Detect which cell encompasses the target text, then output its [x, y] center coordinate. 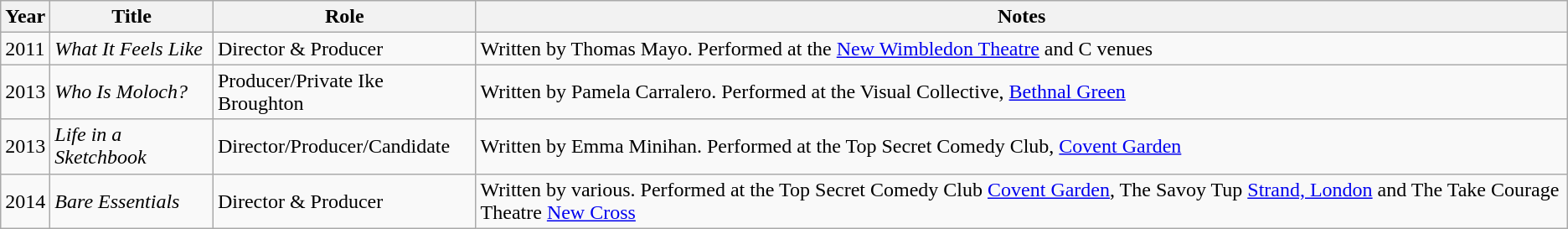
Bare Essentials [132, 201]
Written by Pamela Carralero. Performed at the Visual Collective, Bethnal Green [1022, 92]
Written by Thomas Mayo. Performed at the New Wimbledon Theatre and C venues [1022, 49]
Who Is Moloch? [132, 92]
Notes [1022, 17]
Role [344, 17]
Written by Emma Minihan. Performed at the Top Secret Comedy Club, Covent Garden [1022, 146]
Producer/Private Ike Broughton [344, 92]
What It Feels Like [132, 49]
2014 [25, 201]
Title [132, 17]
Year [25, 17]
Written by various. Performed at the Top Secret Comedy Club Covent Garden, The Savoy Tup Strand, London and The Take Courage Theatre New Cross [1022, 201]
Life in a Sketchbook [132, 146]
2011 [25, 49]
Director/Producer/Candidate [344, 146]
